Identify which cell holds the provided text, then report its [x, y] central coordinate. 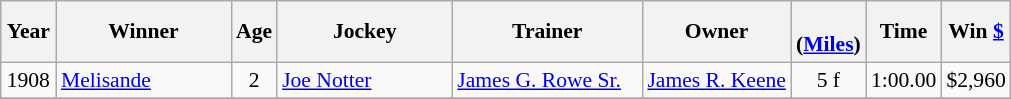
Owner [716, 32]
(Miles) [828, 32]
Time [904, 32]
Jockey [364, 32]
Age [254, 32]
2 [254, 80]
Win $ [976, 32]
1:00.00 [904, 80]
Winner [144, 32]
1908 [28, 80]
$2,960 [976, 80]
Joe Notter [364, 80]
James R. Keene [716, 80]
Trainer [547, 32]
Year [28, 32]
5 f [828, 80]
James G. Rowe Sr. [547, 80]
Melisande [144, 80]
